Provide the (X, Y) coordinate of the cell's center where the given text is located.  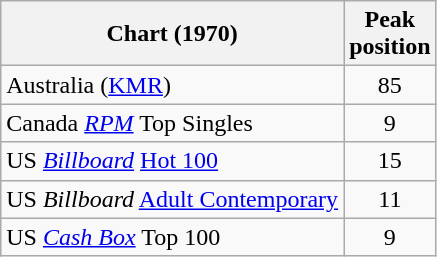
15 (390, 161)
Chart (1970) (172, 34)
11 (390, 199)
US Cash Box Top 100 (172, 237)
US Billboard Hot 100 (172, 161)
Peakposition (390, 34)
Canada RPM Top Singles (172, 123)
US Billboard Adult Contemporary (172, 199)
Australia (KMR) (172, 85)
85 (390, 85)
